Find where the given text appears and provide that cell's center as (X, Y) coordinate. 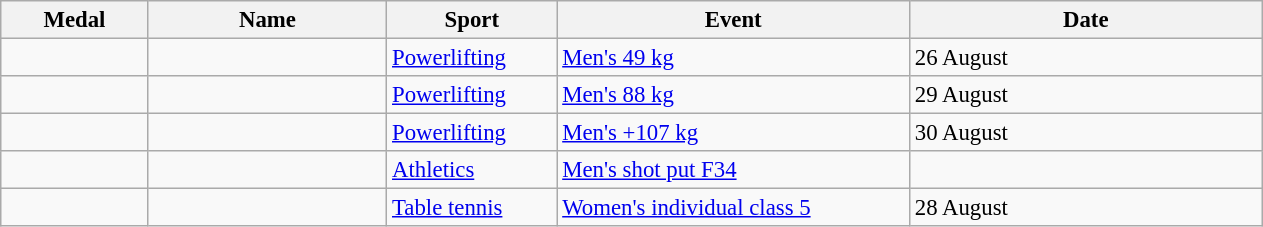
Men's +107 kg (734, 133)
Name (268, 20)
Medal (74, 20)
Men's 49 kg (734, 58)
26 August (1086, 58)
28 August (1086, 208)
Date (1086, 20)
Sport (472, 20)
Event (734, 20)
Men's shot put F34 (734, 170)
30 August (1086, 133)
Table tennis (472, 208)
Women's individual class 5 (734, 208)
Athletics (472, 170)
29 August (1086, 95)
Men's 88 kg (734, 95)
